Identify which cell holds the provided text, then report its (x, y) central coordinate. 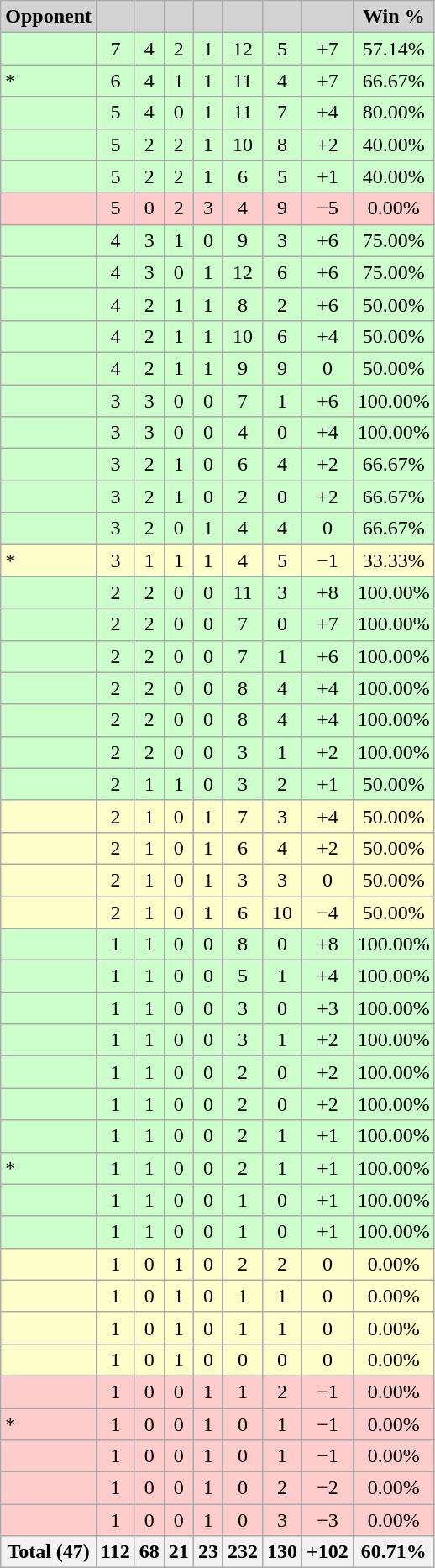
232 (242, 1552)
−4 (328, 912)
33.33% (393, 560)
Win % (393, 17)
23 (208, 1552)
+3 (328, 1008)
−2 (328, 1488)
Opponent (49, 17)
−5 (328, 208)
21 (178, 1552)
60.71% (393, 1552)
Total (47) (49, 1552)
68 (149, 1552)
112 (116, 1552)
+102 (328, 1552)
57.14% (393, 49)
130 (282, 1552)
−3 (328, 1520)
80.00% (393, 113)
